Return the (X, Y) coordinate for the center point of the cell that contains the specified text.  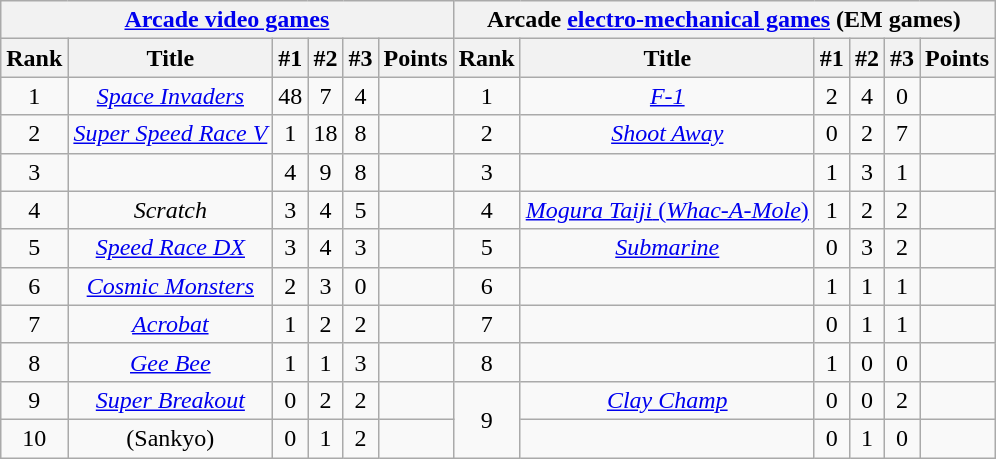
48 (290, 96)
(Sankyo) (170, 438)
Scratch (170, 210)
Clay Champ (667, 400)
Space Invaders (170, 96)
Super Speed Race V (170, 134)
Shoot Away (667, 134)
Arcade video games (227, 20)
Arcade electro-mechanical games (EM games) (724, 20)
Submarine (667, 248)
Acrobat (170, 324)
Gee Bee (170, 362)
Speed Race DX (170, 248)
18 (326, 134)
Mogura Taiji (Whac-A-Mole) (667, 210)
10 (34, 438)
Super Breakout (170, 400)
Cosmic Monsters (170, 286)
F-1 (667, 96)
